For the text-containing cell, return its midpoint in (X, Y) coordinate format. 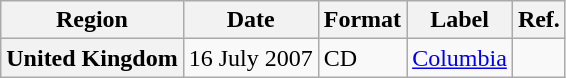
Columbia (460, 58)
16 July 2007 (250, 58)
Region (92, 20)
Ref. (538, 20)
CD (362, 58)
United Kingdom (92, 58)
Format (362, 20)
Date (250, 20)
Label (460, 20)
